Determine the (X, Y) coordinate at the center of the cell enclosing the given text.  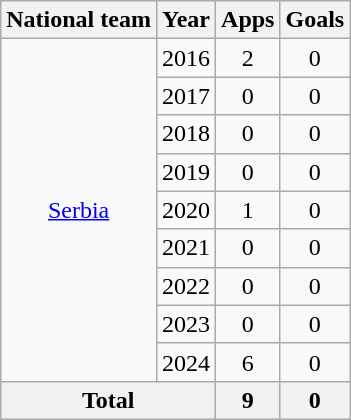
Serbia (79, 210)
2 (248, 58)
Year (186, 20)
Apps (248, 20)
National team (79, 20)
6 (248, 362)
2017 (186, 96)
9 (248, 400)
2024 (186, 362)
Total (108, 400)
1 (248, 210)
2018 (186, 134)
2023 (186, 324)
2019 (186, 172)
2022 (186, 286)
2021 (186, 248)
2016 (186, 58)
2020 (186, 210)
Goals (315, 20)
